Locate the cell with the specified text and output its (X, Y) center coordinate. 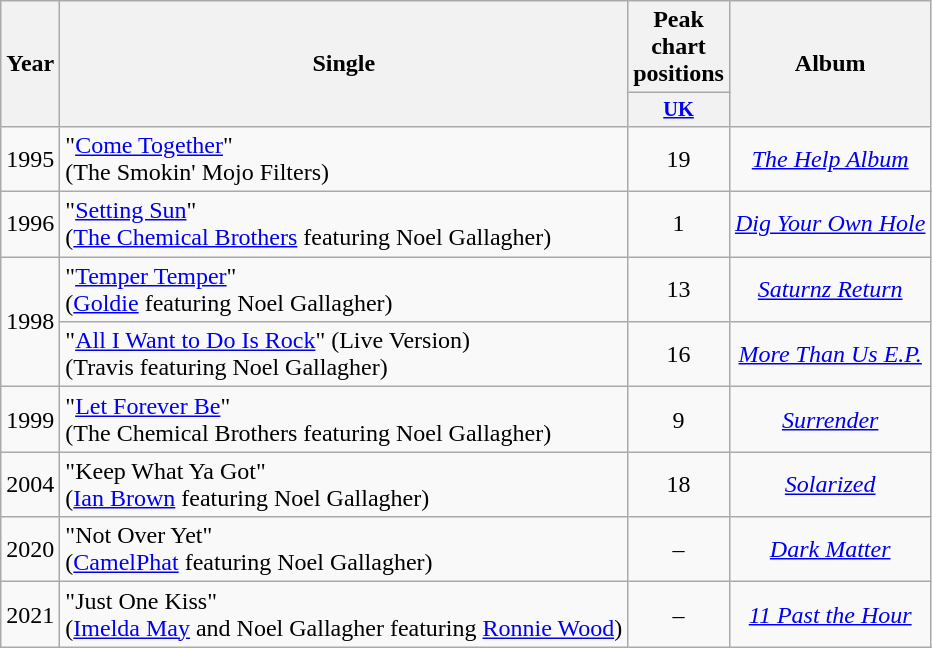
"Keep What Ya Got"(Ian Brown featuring Noel Gallagher) (344, 484)
"Setting Sun"(The Chemical Brothers featuring Noel Gallagher) (344, 224)
Dig Your Own Hole (830, 224)
1 (679, 224)
Solarized (830, 484)
"Come Together"(The Smokin' Mojo Filters) (344, 158)
"Temper Temper"(Goldie featuring Noel Gallagher) (344, 290)
16 (679, 354)
"Let Forever Be"(The Chemical Brothers featuring Noel Gallagher) (344, 420)
19 (679, 158)
9 (679, 420)
Peak chart positions (679, 47)
Single (344, 64)
1996 (30, 224)
Surrender (830, 420)
UK (679, 110)
1999 (30, 420)
"All I Want to Do Is Rock" (Live Version)(Travis featuring Noel Gallagher) (344, 354)
Dark Matter (830, 550)
11 Past the Hour (830, 614)
More Than Us E.P. (830, 354)
2020 (30, 550)
Saturnz Return (830, 290)
13 (679, 290)
18 (679, 484)
1995 (30, 158)
"Just One Kiss"(Imelda May and Noel Gallagher featuring Ronnie Wood) (344, 614)
Album (830, 64)
The Help Album (830, 158)
1998 (30, 322)
Year (30, 64)
"Not Over Yet"(CamelPhat featuring Noel Gallagher) (344, 550)
2004 (30, 484)
2021 (30, 614)
